Detect which cell encompasses the target text, then output its [X, Y] center coordinate. 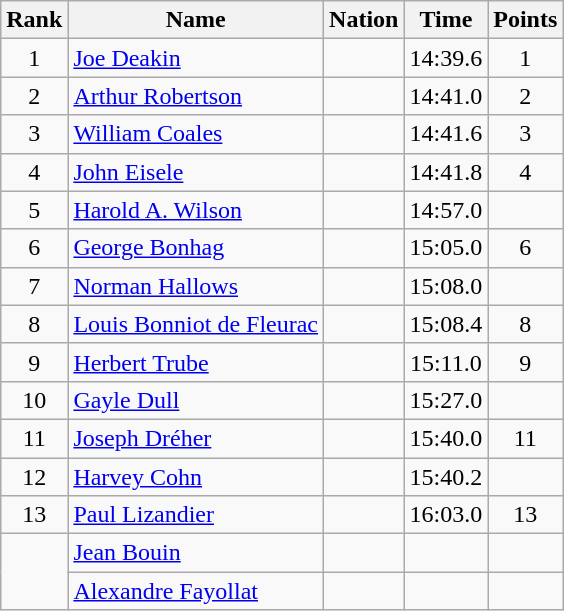
Rank [34, 20]
Nation [364, 20]
5 [34, 210]
William Coales [196, 134]
14:41.8 [446, 172]
15:40.0 [446, 438]
Herbert Trube [196, 362]
10 [34, 400]
Name [196, 20]
15:40.2 [446, 477]
George Bonhag [196, 248]
Harvey Cohn [196, 477]
Points [526, 20]
14:41.6 [446, 134]
Alexandre Fayollat [196, 591]
14:57.0 [446, 210]
12 [34, 477]
Joseph Dréher [196, 438]
John Eisele [196, 172]
14:39.6 [446, 58]
Louis Bonniot de Fleurac [196, 324]
Harold A. Wilson [196, 210]
Norman Hallows [196, 286]
Arthur Robertson [196, 96]
16:03.0 [446, 515]
Jean Bouin [196, 553]
15:27.0 [446, 400]
7 [34, 286]
15:11.0 [446, 362]
15:08.0 [446, 286]
15:05.0 [446, 248]
14:41.0 [446, 96]
Time [446, 20]
Joe Deakin [196, 58]
15:08.4 [446, 324]
Paul Lizandier [196, 515]
Gayle Dull [196, 400]
